Find where the given text appears and provide that cell's center as (x, y) coordinate. 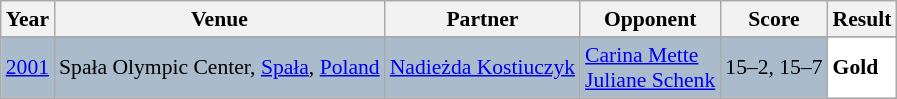
Venue (220, 19)
Spała Olympic Center, Spała, Poland (220, 68)
Year (28, 19)
Opponent (650, 19)
Carina Mette Juliane Schenk (650, 68)
Score (774, 19)
Result (862, 19)
15–2, 15–7 (774, 68)
Partner (482, 19)
2001 (28, 68)
Gold (862, 68)
Nadieżda Kostiuczyk (482, 68)
